Identify which cell holds the provided text, then report its [X, Y] central coordinate. 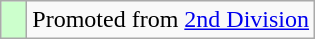
Promoted from 2nd Division [171, 20]
